For the text-containing cell, return its midpoint in [X, Y] coordinate format. 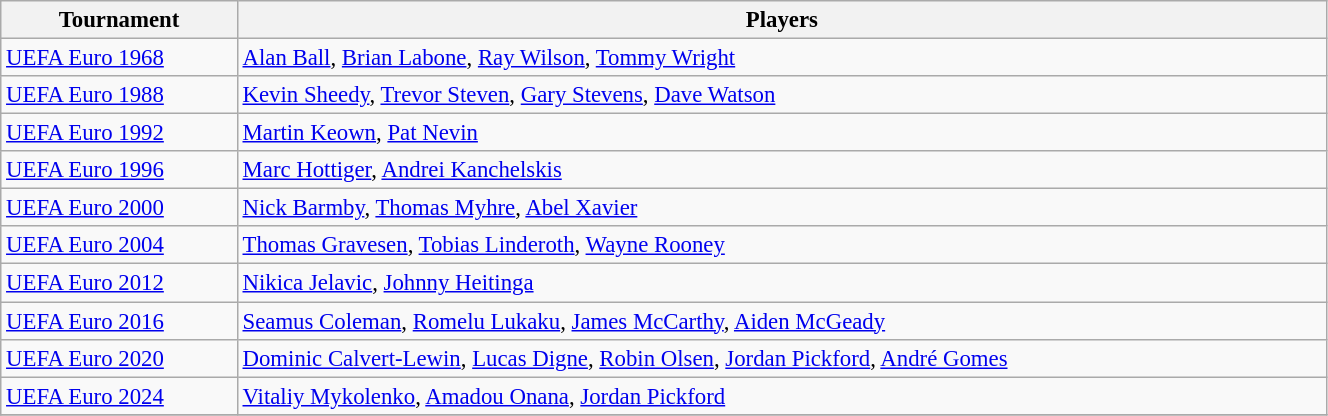
Dominic Calvert-Lewin, Lucas Digne, Robin Olsen, Jordan Pickford, André Gomes [782, 358]
Players [782, 20]
Seamus Coleman, Romelu Lukaku, James McCarthy, Aiden McGeady [782, 321]
UEFA Euro 2020 [119, 358]
UEFA Euro 1992 [119, 133]
Martin Keown, Pat Nevin [782, 133]
UEFA Euro 2016 [119, 321]
UEFA Euro 2012 [119, 283]
Tournament [119, 20]
Vitaliy Mykolenko, Amadou Onana, Jordan Pickford [782, 396]
Thomas Gravesen, Tobias Linderoth, Wayne Rooney [782, 245]
Kevin Sheedy, Trevor Steven, Gary Stevens, Dave Watson [782, 95]
UEFA Euro 2024 [119, 396]
UEFA Euro 2000 [119, 208]
Nick Barmby, Thomas Myhre, Abel Xavier [782, 208]
UEFA Euro 2004 [119, 245]
UEFA Euro 1996 [119, 170]
Nikica Jelavic, Johnny Heitinga [782, 283]
Alan Ball, Brian Labone, Ray Wilson, Tommy Wright [782, 58]
Marc Hottiger, Andrei Kanchelskis [782, 170]
UEFA Euro 1968 [119, 58]
UEFA Euro 1988 [119, 95]
